Identify which cell holds the provided text, then report its (X, Y) central coordinate. 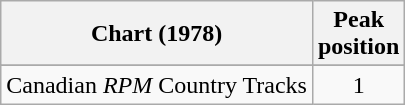
Chart (1978) (157, 34)
1 (358, 85)
Peakposition (358, 34)
Canadian RPM Country Tracks (157, 85)
